For the text-containing cell, return its midpoint in (X, Y) coordinate format. 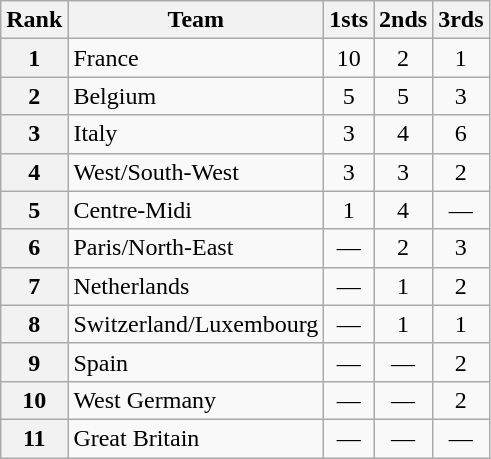
1sts (349, 20)
Centre-Midi (196, 210)
Netherlands (196, 286)
11 (34, 438)
Belgium (196, 96)
Rank (34, 20)
Italy (196, 134)
Spain (196, 362)
8 (34, 324)
2nds (404, 20)
Paris/North-East (196, 248)
3rds (461, 20)
West Germany (196, 400)
France (196, 58)
9 (34, 362)
West/South-West (196, 172)
Switzerland/Luxembourg (196, 324)
Team (196, 20)
Great Britain (196, 438)
7 (34, 286)
